Return the (x, y) coordinate for the center point of the cell that contains the specified text.  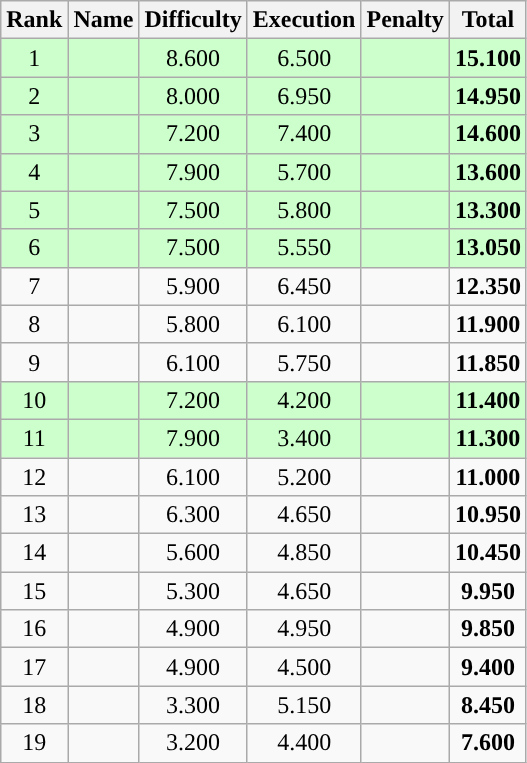
4.400 (304, 743)
5.300 (193, 591)
10.450 (488, 553)
15.100 (488, 58)
5 (34, 210)
6 (34, 248)
5.700 (304, 172)
7 (34, 286)
4.950 (304, 629)
8.450 (488, 705)
5.750 (304, 362)
13.300 (488, 210)
Penalty (405, 20)
2 (34, 96)
12 (34, 477)
Difficulty (193, 20)
5.150 (304, 705)
Execution (304, 20)
8.600 (193, 58)
18 (34, 705)
16 (34, 629)
3.400 (304, 438)
8.000 (193, 96)
10 (34, 400)
11.400 (488, 400)
19 (34, 743)
9.950 (488, 591)
11 (34, 438)
7.400 (304, 134)
9 (34, 362)
4.850 (304, 553)
13.600 (488, 172)
9.850 (488, 629)
11.850 (488, 362)
15 (34, 591)
13.050 (488, 248)
11.000 (488, 477)
6.450 (304, 286)
4.500 (304, 667)
11.300 (488, 438)
Total (488, 20)
Rank (34, 20)
10.950 (488, 515)
4 (34, 172)
8 (34, 324)
9.400 (488, 667)
Name (104, 20)
5.600 (193, 553)
13 (34, 515)
11.900 (488, 324)
1 (34, 58)
17 (34, 667)
6.300 (193, 515)
6.500 (304, 58)
5.900 (193, 286)
5.200 (304, 477)
3.300 (193, 705)
14 (34, 553)
14.950 (488, 96)
4.200 (304, 400)
5.550 (304, 248)
6.950 (304, 96)
12.350 (488, 286)
14.600 (488, 134)
3 (34, 134)
7.600 (488, 743)
3.200 (193, 743)
